Search for the cell housing the specified text and yield its (X, Y) center coordinate. 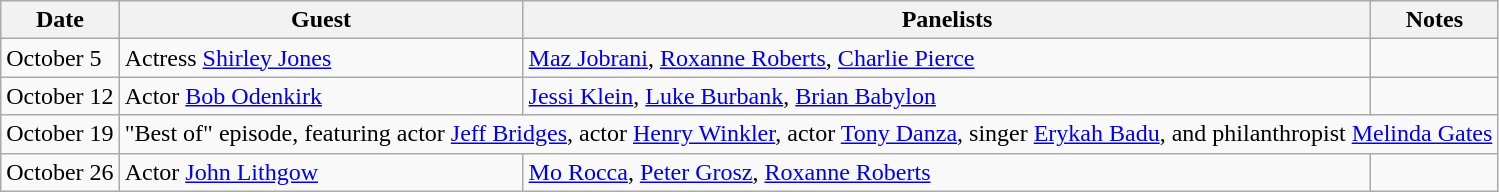
October 19 (60, 134)
Maz Jobrani, Roxanne Roberts, Charlie Pierce (947, 58)
"Best of" episode, featuring actor Jeff Bridges, actor Henry Winkler, actor Tony Danza, singer Erykah Badu, and philanthropist Melinda Gates (808, 134)
Actor Bob Odenkirk (321, 96)
Jessi Klein, Luke Burbank, Brian Babylon (947, 96)
Date (60, 20)
Guest (321, 20)
Mo Rocca, Peter Grosz, Roxanne Roberts (947, 172)
October 26 (60, 172)
Actor John Lithgow (321, 172)
October 5 (60, 58)
Notes (1434, 20)
October 12 (60, 96)
Panelists (947, 20)
Actress Shirley Jones (321, 58)
